Search for the cell housing the specified text and yield its [x, y] center coordinate. 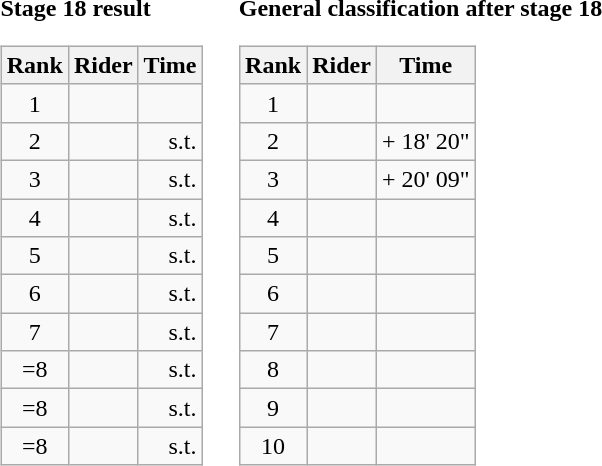
+ 20' 09" [426, 179]
8 [274, 370]
+ 18' 20" [426, 141]
10 [274, 446]
9 [274, 408]
